Identify which cell holds the provided text, then report its [X, Y] central coordinate. 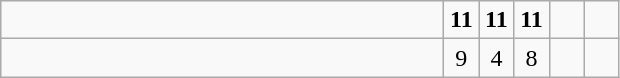
8 [532, 58]
4 [496, 58]
9 [462, 58]
